Find where the given text appears and provide that cell's center as (x, y) coordinate. 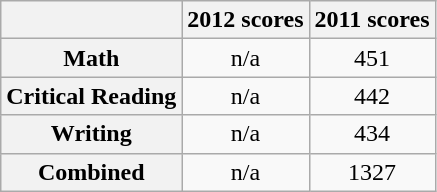
2011 scores (372, 20)
Combined (92, 172)
2012 scores (246, 20)
Math (92, 58)
Critical Reading (92, 96)
Writing (92, 134)
434 (372, 134)
451 (372, 58)
442 (372, 96)
1327 (372, 172)
